Output the (x, y) coordinate of the center of the cell containing the given text.  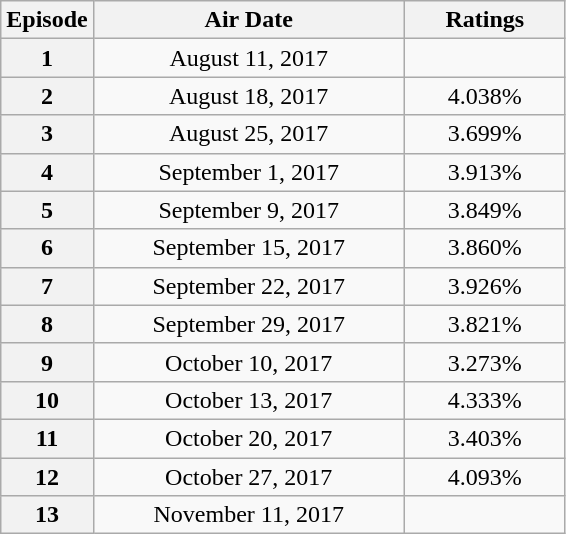
4.093% (484, 477)
September 9, 2017 (248, 210)
Ratings (484, 20)
9 (47, 362)
1 (47, 58)
8 (47, 324)
August 18, 2017 (248, 96)
3.913% (484, 172)
Air Date (248, 20)
5 (47, 210)
September 1, 2017 (248, 172)
3.849% (484, 210)
November 11, 2017 (248, 515)
September 22, 2017 (248, 286)
Episode (47, 20)
September 15, 2017 (248, 248)
2 (47, 96)
3.860% (484, 248)
3.273% (484, 362)
13 (47, 515)
October 10, 2017 (248, 362)
October 27, 2017 (248, 477)
10 (47, 400)
3.403% (484, 438)
August 25, 2017 (248, 134)
6 (47, 248)
October 20, 2017 (248, 438)
3.699% (484, 134)
7 (47, 286)
3.926% (484, 286)
11 (47, 438)
October 13, 2017 (248, 400)
3.821% (484, 324)
4.038% (484, 96)
3 (47, 134)
September 29, 2017 (248, 324)
August 11, 2017 (248, 58)
4.333% (484, 400)
12 (47, 477)
4 (47, 172)
